Output the (X, Y) coordinate of the center of the cell containing the given text.  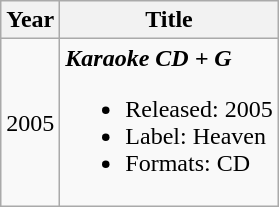
Karaoke CD + GReleased: 2005Label: HeavenFormats: CD (169, 122)
2005 (30, 122)
Title (169, 20)
Year (30, 20)
